Search for the cell housing the specified text and yield its (x, y) center coordinate. 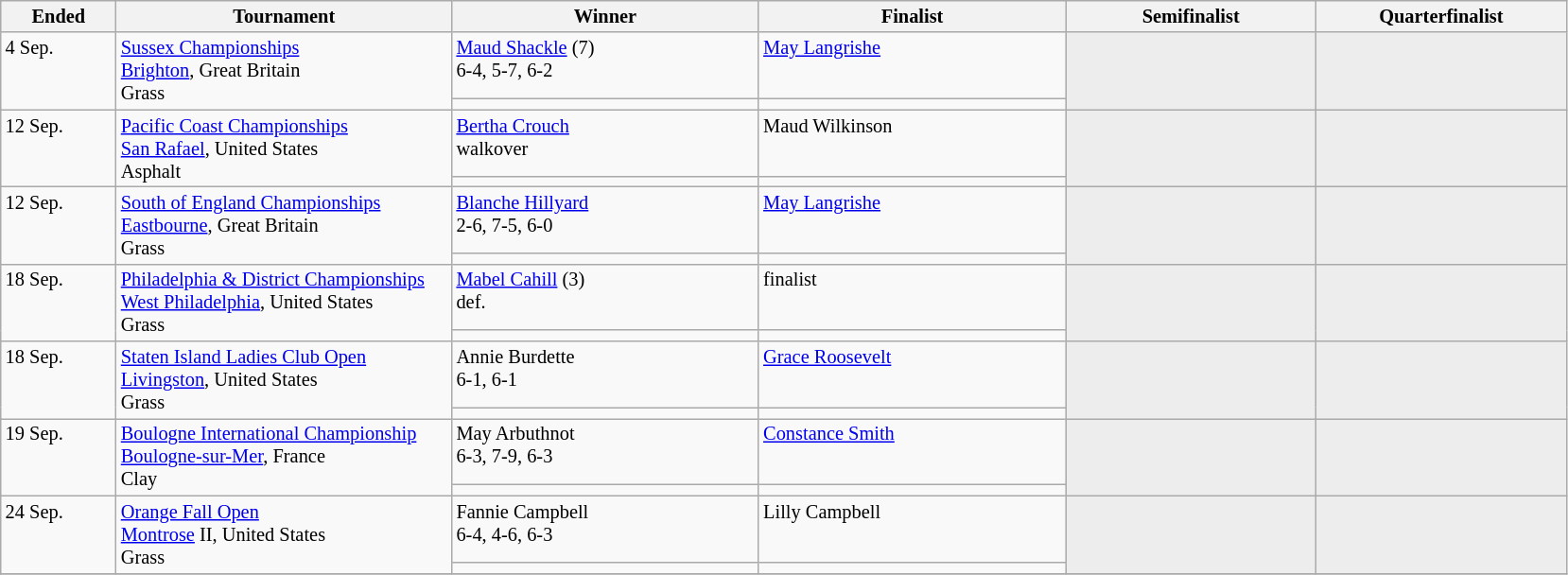
May Arbuthnot 6-3, 7-9, 6-3 (605, 451)
Boulogne International ChampionshipBoulogne-sur-Mer, FranceClay (284, 457)
Maud Shackle (7)6-4, 5-7, 6-2 (605, 65)
Staten Island Ladies Club OpenLivingston, United StatesGrass (284, 380)
finalist (912, 297)
Finalist (912, 16)
Ended (59, 16)
South of England ChampionshipsEastbourne, Great BritainGrass (284, 225)
19 Sep. (59, 457)
Grace Roosevelt (912, 375)
Lilly Campbell (912, 529)
Tournament (284, 16)
Blanche Hillyard2-6, 7-5, 6-0 (605, 219)
Mabel Cahill (3)def. (605, 297)
Maud Wilkinson (912, 143)
Philadelphia & District ChampionshipsWest Philadelphia, United StatesGrass (284, 303)
Semifinalist (1192, 16)
Fannie Campbell6-4, 4-6, 6-3 (605, 529)
24 Sep. (59, 534)
4 Sep. (59, 71)
Quarterfinalist (1441, 16)
Constance Smith (912, 451)
Pacific Coast ChampionshipsSan Rafael, United StatesAsphalt (284, 148)
Sussex ChampionshipsBrighton, Great BritainGrass (284, 71)
Winner (605, 16)
Annie Burdette6-1, 6-1 (605, 375)
Bertha Crouchwalkover (605, 143)
Orange Fall OpenMontrose II, United StatesGrass (284, 534)
